For the text-containing cell, return its midpoint in (x, y) coordinate format. 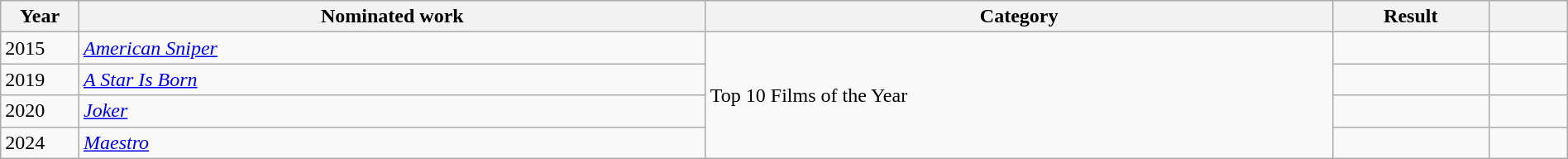
Result (1411, 17)
2020 (40, 111)
Maestro (392, 142)
2024 (40, 142)
Top 10 Films of the Year (1019, 95)
American Sniper (392, 48)
Year (40, 17)
Nominated work (392, 17)
Joker (392, 111)
A Star Is Born (392, 79)
2015 (40, 48)
2019 (40, 79)
Category (1019, 17)
